Return the (X, Y) coordinate for the center point of the cell that contains the specified text.  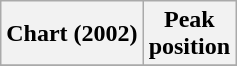
Peakposition (189, 34)
Chart (2002) (72, 34)
